Identify which cell holds the provided text, then report its [X, Y] central coordinate. 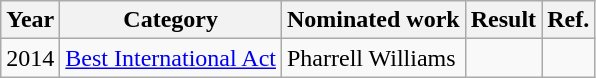
Ref. [568, 20]
Best International Act [171, 58]
Pharrell Williams [373, 58]
Category [171, 20]
Nominated work [373, 20]
Year [30, 20]
Result [503, 20]
2014 [30, 58]
